Output the (x, y) coordinate of the center of the cell containing the given text.  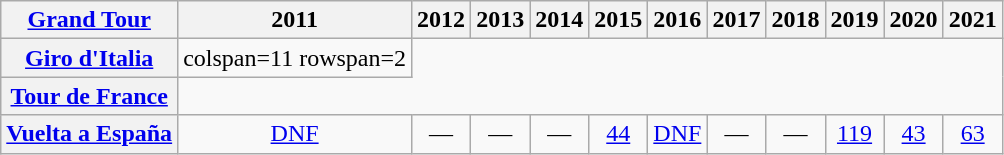
119 (854, 134)
43 (914, 134)
Vuelta a España (90, 134)
2012 (442, 20)
Giro d'Italia (90, 58)
63 (972, 134)
2014 (560, 20)
Grand Tour (90, 20)
2016 (678, 20)
2018 (796, 20)
2015 (618, 20)
2013 (500, 20)
44 (618, 134)
colspan=11 rowspan=2 (295, 58)
2021 (972, 20)
2020 (914, 20)
2019 (854, 20)
2011 (295, 20)
2017 (736, 20)
Tour de France (90, 96)
